Return (x, y) of the center of cell containing provided text 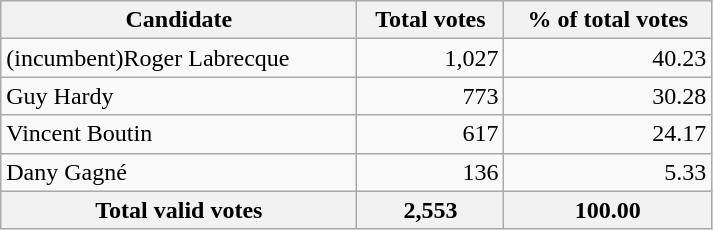
2,553 (430, 210)
5.33 (608, 172)
24.17 (608, 134)
Total valid votes (179, 210)
773 (430, 96)
% of total votes (608, 20)
1,027 (430, 58)
Vincent Boutin (179, 134)
40.23 (608, 58)
Total votes (430, 20)
30.28 (608, 96)
Guy Hardy (179, 96)
Candidate (179, 20)
136 (430, 172)
617 (430, 134)
Dany Gagné (179, 172)
(incumbent)Roger Labrecque (179, 58)
100.00 (608, 210)
